From the cell containing the given text, extract its center point as (x, y) coordinate. 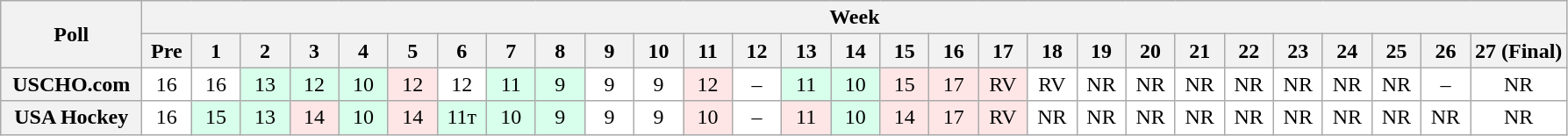
7 (511, 51)
Poll (72, 34)
23 (1298, 51)
27 (Final) (1519, 51)
5 (412, 51)
8 (560, 51)
2 (265, 51)
19 (1101, 51)
25 (1396, 51)
18 (1052, 51)
22 (1249, 51)
4 (363, 51)
Pre (167, 51)
26 (1445, 51)
USA Hockey (72, 118)
21 (1199, 51)
USCHO.com (72, 84)
Week (855, 18)
24 (1347, 51)
1 (216, 51)
11т (462, 118)
20 (1150, 51)
6 (462, 51)
3 (314, 51)
